For the text-containing cell, return its midpoint in [x, y] coordinate format. 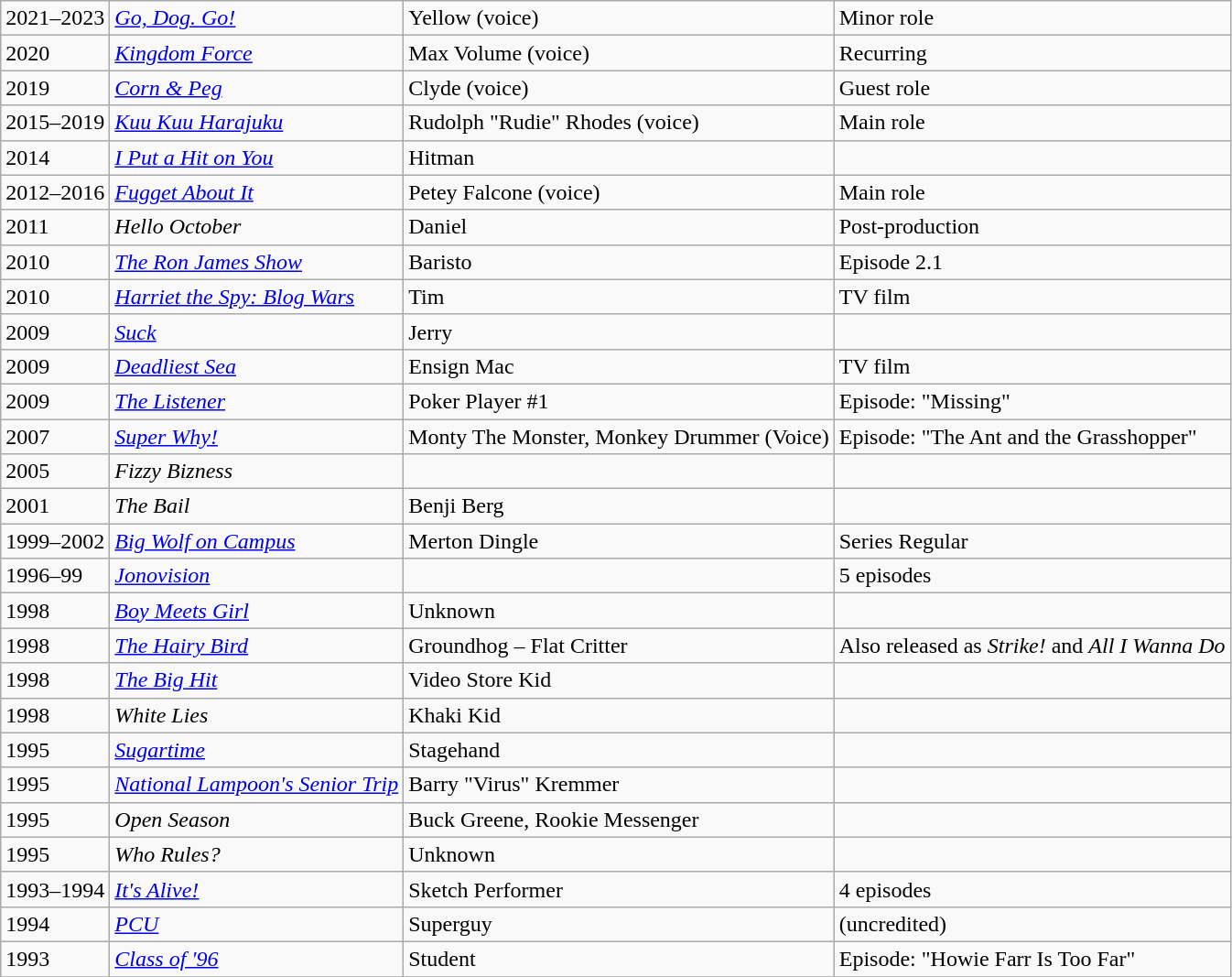
1993 [55, 959]
Poker Player #1 [619, 401]
Jonovision [256, 576]
It's Alive! [256, 889]
The Listener [256, 401]
2012–2016 [55, 192]
Buck Greene, Rookie Messenger [619, 820]
2020 [55, 53]
Guest role [1032, 88]
Deadliest Sea [256, 366]
PCU [256, 924]
2011 [55, 227]
1999–2002 [55, 541]
5 episodes [1032, 576]
Go, Dog. Go! [256, 18]
Big Wolf on Campus [256, 541]
White Lies [256, 715]
Video Store Kid [619, 680]
(uncredited) [1032, 924]
Max Volume (voice) [619, 53]
Minor role [1032, 18]
Yellow (voice) [619, 18]
Episode: "The Ant and the Grasshopper" [1032, 437]
Daniel [619, 227]
Series Regular [1032, 541]
Rudolph "Rudie" Rhodes (voice) [619, 123]
Kuu Kuu Harajuku [256, 123]
Fizzy Bizness [256, 472]
Fugget About It [256, 192]
Ensign Mac [619, 366]
Baristo [619, 262]
2001 [55, 506]
2015–2019 [55, 123]
Who Rules? [256, 854]
Petey Falcone (voice) [619, 192]
Episode: "Missing" [1032, 401]
Open Season [256, 820]
Barry "Virus" Kremmer [619, 785]
Also released as Strike! and All I Wanna Do [1032, 646]
The Big Hit [256, 680]
Corn & Peg [256, 88]
2019 [55, 88]
1996–99 [55, 576]
Stagehand [619, 750]
Sugartime [256, 750]
Jerry [619, 331]
Suck [256, 331]
Groundhog – Flat Critter [619, 646]
Kingdom Force [256, 53]
Harriet the Spy: Blog Wars [256, 297]
2005 [55, 472]
Merton Dingle [619, 541]
1993–1994 [55, 889]
The Bail [256, 506]
Episode: "Howie Farr Is Too Far" [1032, 959]
Sketch Performer [619, 889]
Clyde (voice) [619, 88]
Post-production [1032, 227]
1994 [55, 924]
Khaki Kid [619, 715]
Recurring [1032, 53]
Class of '96 [256, 959]
4 episodes [1032, 889]
Super Why! [256, 437]
2021–2023 [55, 18]
Tim [619, 297]
National Lampoon's Senior Trip [256, 785]
Episode 2.1 [1032, 262]
Student [619, 959]
The Hairy Bird [256, 646]
Boy Meets Girl [256, 611]
Benji Berg [619, 506]
Hello October [256, 227]
The Ron James Show [256, 262]
2014 [55, 157]
Superguy [619, 924]
I Put a Hit on You [256, 157]
Monty The Monster, Monkey Drummer (Voice) [619, 437]
Hitman [619, 157]
2007 [55, 437]
